Find where the given text appears and provide that cell's center as [X, Y] coordinate. 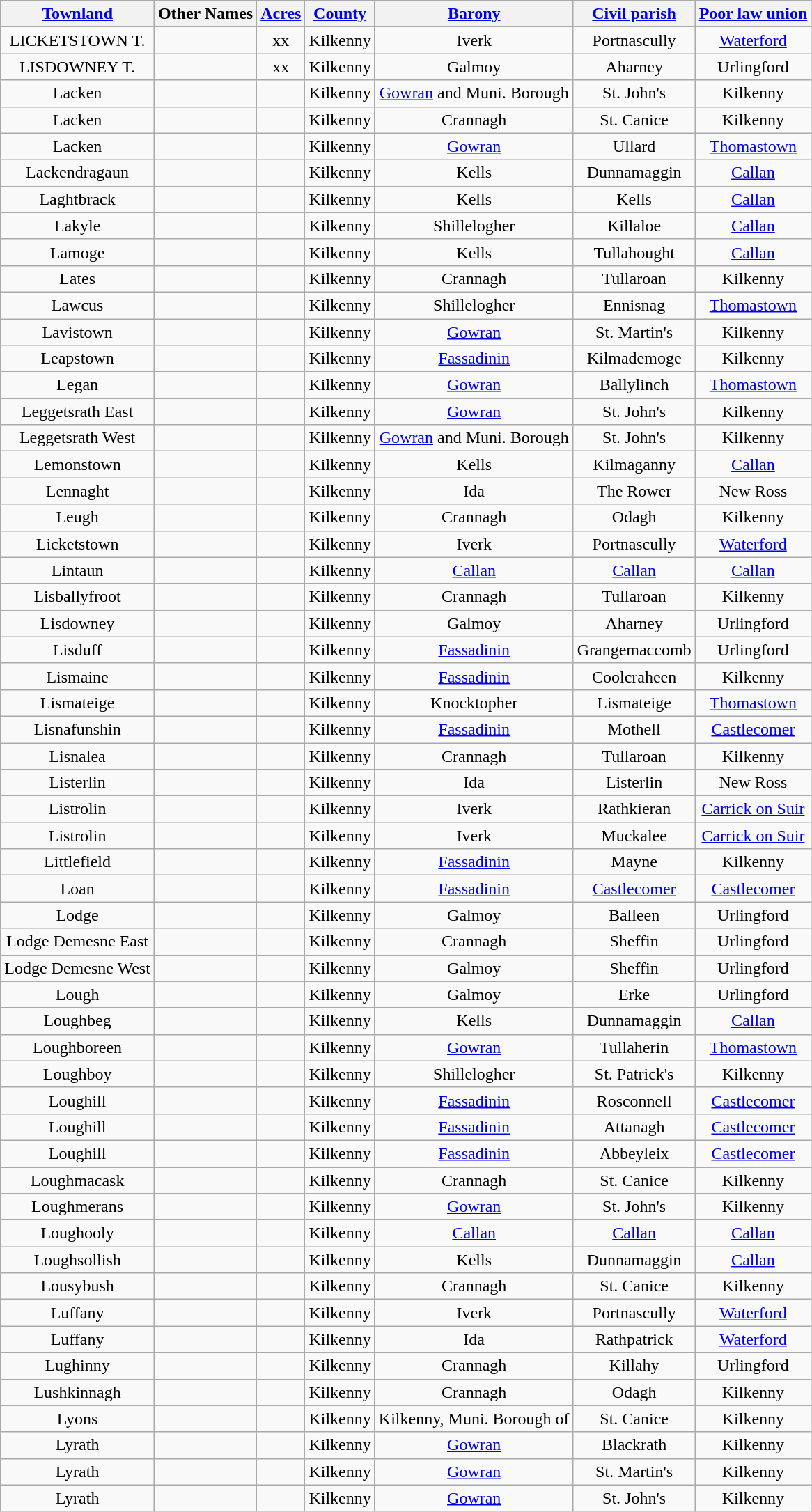
Loughbeg [78, 1021]
Lodge Demesne East [78, 942]
Loughmacask [78, 1180]
Rathpatrick [634, 1339]
Licketstown [78, 544]
Poor law union [754, 14]
Kilmademoge [634, 359]
Killaloe [634, 226]
Ennisnag [634, 305]
Lisdowney [78, 623]
Lughinny [78, 1366]
Lyons [78, 1419]
Loughsollish [78, 1260]
Other Names [205, 14]
Balleen [634, 915]
Leggetsrath East [78, 412]
Barony [474, 14]
Lisnafunshin [78, 729]
LISDOWNEY T. [78, 67]
Rathkieran [634, 809]
Lemonstown [78, 465]
LICKETSTOWN T. [78, 40]
Coolcraheen [634, 676]
Littlefield [78, 862]
Grangemaccomb [634, 650]
Lushkinnagh [78, 1392]
Lennaght [78, 491]
Lodge Demesne West [78, 968]
Tullaherin [634, 1047]
Lackendragaun [78, 173]
Lisballyfroot [78, 597]
Kilmaganny [634, 465]
Ullard [634, 146]
Erke [634, 995]
The Rower [634, 491]
Killahy [634, 1366]
Loughboreen [78, 1047]
Lates [78, 279]
Lawcus [78, 305]
Lamoge [78, 252]
Knocktopher [474, 703]
Muckalee [634, 836]
Lodge [78, 915]
Lismaine [78, 676]
Loan [78, 889]
Loughmerans [78, 1207]
Lisduff [78, 650]
Tullahought [634, 252]
Acres [281, 14]
Kilkenny, Muni. Borough of [474, 1419]
Lousybush [78, 1286]
Laghtbrack [78, 199]
Lintaun [78, 570]
Legan [78, 385]
Lakyle [78, 226]
Mayne [634, 862]
Blackrath [634, 1445]
Ballylinch [634, 385]
County [340, 14]
Townland [78, 14]
Civil parish [634, 14]
Loughboy [78, 1074]
Lough [78, 995]
Attanagh [634, 1127]
Lisnalea [78, 756]
Leapstown [78, 359]
Abbeyleix [634, 1153]
Leggetsrath West [78, 438]
Lavistown [78, 332]
Rosconnell [634, 1100]
St. Patrick's [634, 1074]
Mothell [634, 729]
Loughooly [78, 1233]
Leugh [78, 517]
